Pinpoint the cell where the given text exists, returning its (x, y) midpoint coordinate. 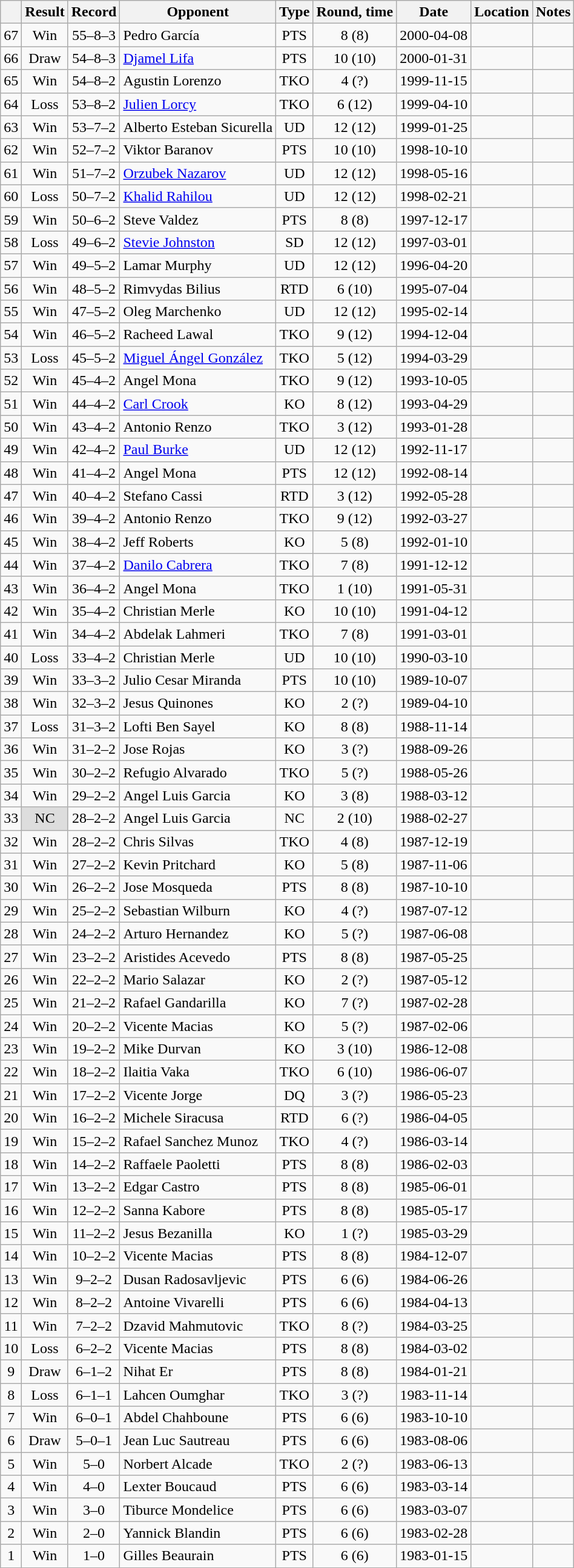
51–7–2 (94, 173)
57 (11, 265)
65 (11, 81)
27 (11, 957)
1984-06-26 (434, 1279)
Vicente Jorge (198, 1095)
67 (11, 35)
45–4–2 (94, 381)
4 (11, 1487)
Rimvydas Bilius (198, 289)
Orzubek Nazarov (198, 173)
45–5–2 (94, 358)
37 (11, 726)
1993-10-05 (434, 381)
23 (11, 1049)
16 (11, 1210)
1983-03-07 (434, 1510)
26–2–2 (94, 888)
6 (11, 1441)
21–2–2 (94, 1003)
Yannick Blandin (198, 1533)
3 (11, 1510)
25–2–2 (94, 911)
1987-05-25 (434, 957)
Edgar Castro (198, 1187)
53 (11, 358)
1985-05-17 (434, 1210)
62 (11, 150)
3 (8) (355, 796)
49–6–2 (94, 242)
55–8–3 (94, 35)
1984-12-07 (434, 1256)
50–7–2 (94, 196)
43 (11, 588)
1988-02-27 (434, 819)
1983-11-14 (434, 1394)
42 (11, 611)
46–5–2 (94, 335)
Racheed Lawal (198, 335)
Lexter Boucaud (198, 1487)
6 (12) (355, 104)
34–4–2 (94, 634)
27–2–2 (94, 865)
2000-01-31 (434, 58)
32 (11, 842)
Carl Crook (198, 404)
29–2–2 (94, 796)
1997-03-01 (434, 242)
1998-10-10 (434, 150)
2 (11, 1533)
41–4–2 (94, 473)
1983-01-15 (434, 1556)
1989-10-07 (434, 680)
36 (11, 749)
Jose Rojas (198, 749)
39 (11, 680)
Tiburce Mondelice (198, 1510)
Mario Salazar (198, 980)
1983-08-06 (434, 1441)
24–2–2 (94, 934)
1985-03-29 (434, 1233)
6 (?) (355, 1118)
3–0 (94, 1510)
1988-09-26 (434, 749)
Michele Siracusa (198, 1118)
40–4–2 (94, 496)
Arturo Hernandez (198, 934)
1991-03-01 (434, 634)
12 (11, 1302)
Stefano Cassi (198, 496)
13–2–2 (94, 1187)
54–8–3 (94, 58)
60 (11, 196)
5 (11, 1464)
4–0 (94, 1487)
2 (10) (355, 819)
1986-05-23 (434, 1095)
61 (11, 173)
11–2–2 (94, 1233)
12–2–2 (94, 1210)
1987-02-06 (434, 1026)
1991-04-12 (434, 611)
17–2–2 (94, 1095)
35 (11, 772)
1 (10) (355, 588)
Jean Luc Sautreau (198, 1441)
6–0–1 (94, 1418)
Refugio Alvarado (198, 772)
Nihat Er (198, 1371)
14–2–2 (94, 1164)
1991-12-12 (434, 565)
28 (11, 934)
39–4–2 (94, 519)
8–2–2 (94, 1302)
15 (11, 1233)
Lofti Ben Sayel (198, 726)
Julien Lorcy (198, 104)
45 (11, 542)
Dzavid Mahmutovic (198, 1325)
Gilles Beaurain (198, 1556)
Khalid Rahilou (198, 196)
8 (12) (355, 404)
Jesus Bezanilla (198, 1233)
1986-04-05 (434, 1118)
Location (502, 12)
59 (11, 219)
2000-04-08 (434, 35)
1984-03-25 (434, 1325)
Opponent (198, 12)
Kevin Pritchard (198, 865)
Record (94, 12)
1988-03-12 (434, 796)
6–1–2 (94, 1371)
20 (11, 1118)
1997-12-17 (434, 219)
52–7–2 (94, 150)
1992-08-14 (434, 473)
11 (11, 1325)
38 (11, 703)
1993-04-29 (434, 404)
20–2–2 (94, 1026)
1988-05-26 (434, 772)
49–5–2 (94, 265)
49 (11, 450)
1988-11-14 (434, 726)
1984-01-21 (434, 1371)
29 (11, 911)
Lahcen Oumghar (198, 1394)
1994-03-29 (434, 358)
31–3–2 (94, 726)
1989-04-10 (434, 703)
30 (11, 888)
32–3–2 (94, 703)
34 (11, 796)
23–2–2 (94, 957)
15–2–2 (94, 1141)
Round, time (355, 12)
Raffaele Paoletti (198, 1164)
Rafael Gandarilla (198, 1003)
1984-04-13 (434, 1302)
38–4–2 (94, 542)
5–0–1 (94, 1441)
17 (11, 1187)
1983-10-10 (434, 1418)
Jesus Quinones (198, 703)
1987-10-10 (434, 888)
1987-06-08 (434, 934)
Norbert Alcade (198, 1464)
Sanna Kabore (198, 1210)
1990-03-10 (434, 657)
Stevie Johnston (198, 242)
Steve Valdez (198, 219)
33–3–2 (94, 680)
1987-12-19 (434, 842)
41 (11, 634)
1999-11-15 (434, 81)
Notes (553, 12)
Jeff Roberts (198, 542)
31 (11, 865)
56 (11, 289)
5 (12) (355, 358)
7 (?) (355, 1003)
22–2–2 (94, 980)
1983-03-14 (434, 1487)
26 (11, 980)
1986-02-03 (434, 1164)
Type (294, 12)
40 (11, 657)
Abdelak Lahmeri (198, 634)
1986-03-14 (434, 1141)
1995-02-14 (434, 312)
33–4–2 (94, 657)
1986-06-07 (434, 1072)
1987-11-06 (434, 865)
47–5–2 (94, 312)
1 (?) (355, 1233)
DQ (294, 1095)
Rafael Sanchez Munoz (198, 1141)
47 (11, 496)
31–2–2 (94, 749)
1996-04-20 (434, 265)
3 (10) (355, 1049)
50–6–2 (94, 219)
13 (11, 1279)
46 (11, 519)
Aristides Acevedo (198, 957)
22 (11, 1072)
Djamel Lifa (198, 58)
10 (11, 1348)
55 (11, 312)
1986-12-08 (434, 1049)
48–5–2 (94, 289)
1998-02-21 (434, 196)
54–8–2 (94, 81)
1993-01-28 (434, 427)
1983-02-28 (434, 1533)
48 (11, 473)
1992-05-28 (434, 496)
42–4–2 (94, 450)
44 (11, 565)
53–7–2 (94, 127)
Date (434, 12)
1–0 (94, 1556)
Paul Burke (198, 450)
1998-05-16 (434, 173)
Julio Cesar Miranda (198, 680)
44–4–2 (94, 404)
1995-07-04 (434, 289)
1987-05-12 (434, 980)
8 (?) (355, 1325)
Mike Durvan (198, 1049)
Antoine Vivarelli (198, 1302)
9 (11, 1371)
8 (11, 1394)
Oleg Marchenko (198, 312)
51 (11, 404)
30–2–2 (94, 772)
Chris Silvas (198, 842)
Danilo Cabrera (198, 565)
1994-12-04 (434, 335)
53–8–2 (94, 104)
25 (11, 1003)
5–0 (94, 1464)
Ilaitia Vaka (198, 1072)
7–2–2 (94, 1325)
Dusan Radosavljevic (198, 1279)
2–0 (94, 1533)
1983-06-13 (434, 1464)
63 (11, 127)
1992-01-10 (434, 542)
14 (11, 1256)
SD (294, 242)
36–4–2 (94, 588)
50 (11, 427)
1987-02-28 (434, 1003)
Viktor Baranov (198, 150)
Alberto Esteban Sicurella (198, 127)
35–4–2 (94, 611)
1987-07-12 (434, 911)
6–2–2 (94, 1348)
43–4–2 (94, 427)
Jose Mosqueda (198, 888)
1985-06-01 (434, 1187)
1999-04-10 (434, 104)
Miguel Ángel González (198, 358)
66 (11, 58)
4 (8) (355, 842)
64 (11, 104)
1991-05-31 (434, 588)
19–2–2 (94, 1049)
10–2–2 (94, 1256)
1992-03-27 (434, 519)
Pedro García (198, 35)
18 (11, 1164)
6–1–1 (94, 1394)
1984-03-02 (434, 1348)
7 (11, 1418)
9–2–2 (94, 1279)
Lamar Murphy (198, 265)
Result (45, 12)
58 (11, 242)
1 (11, 1556)
1999-01-25 (434, 127)
16–2–2 (94, 1118)
21 (11, 1095)
24 (11, 1026)
37–4–2 (94, 565)
Abdel Chahboune (198, 1418)
33 (11, 819)
54 (11, 335)
Agustin Lorenzo (198, 81)
18–2–2 (94, 1072)
Sebastian Wilburn (198, 911)
52 (11, 381)
19 (11, 1141)
1992-11-17 (434, 450)
